Provide the (x, y) coordinate of the cell's center where the given text is located.  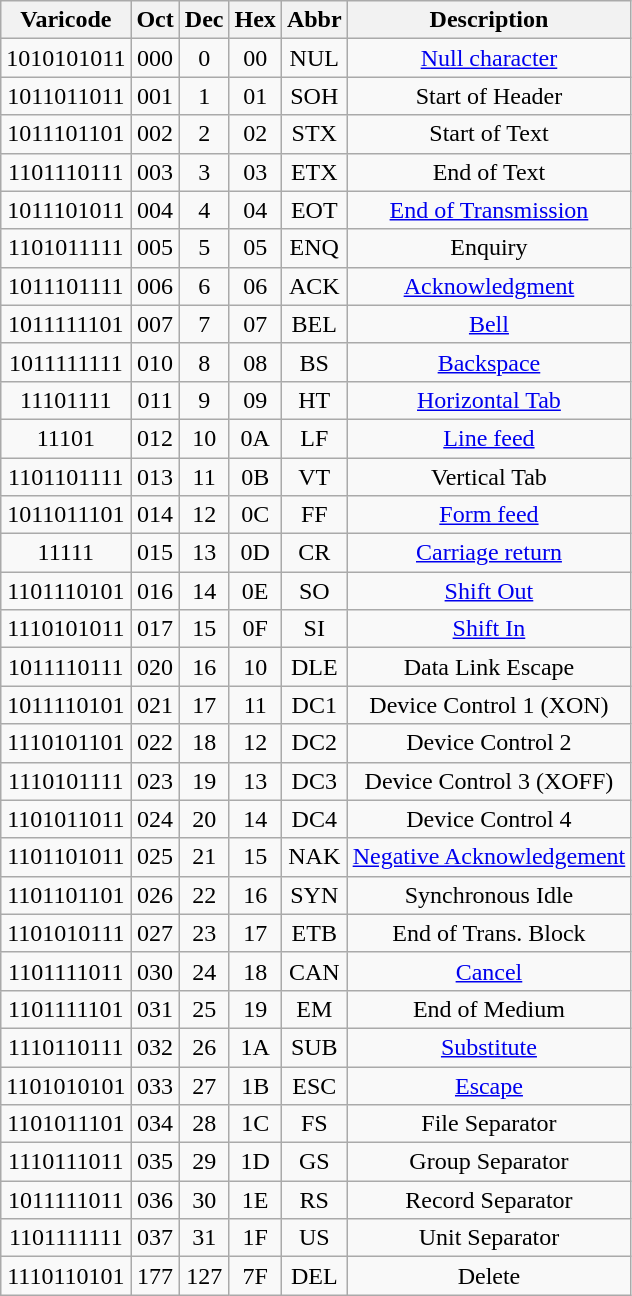
Hex (255, 20)
ACK (314, 286)
1A (255, 1047)
Device Control 2 (489, 743)
NAK (314, 857)
1101101101 (66, 895)
1110101111 (66, 781)
Description (489, 20)
22 (204, 895)
0E (255, 591)
2 (204, 134)
05 (255, 248)
Horizontal Tab (489, 400)
3 (204, 172)
9 (204, 400)
RS (314, 1200)
0B (255, 477)
000 (155, 58)
034 (155, 1124)
1110101101 (66, 743)
CAN (314, 971)
1101011101 (66, 1124)
DC4 (314, 819)
015 (155, 553)
1E (255, 1200)
023 (155, 781)
Unit Separator (489, 1238)
1011111101 (66, 324)
Shift In (489, 629)
DC3 (314, 781)
LF (314, 438)
1011101111 (66, 286)
EM (314, 1009)
Dec (204, 20)
STX (314, 134)
End of Transmission (489, 210)
1010101011 (66, 58)
1101010101 (66, 1085)
1101101111 (66, 477)
012 (155, 438)
08 (255, 362)
010 (155, 362)
ESC (314, 1085)
20 (204, 819)
0 (204, 58)
024 (155, 819)
SO (314, 591)
027 (155, 933)
011 (155, 400)
Delete (489, 1276)
0D (255, 553)
003 (155, 172)
09 (255, 400)
Device Control 1 (XON) (489, 705)
23 (204, 933)
01 (255, 96)
1101111111 (66, 1238)
Abbr (314, 20)
032 (155, 1047)
Cancel (489, 971)
SOH (314, 96)
0C (255, 515)
Bell (489, 324)
29 (204, 1162)
1011101011 (66, 210)
014 (155, 515)
Device Control 3 (XOFF) (489, 781)
Null character (489, 58)
0F (255, 629)
DEL (314, 1276)
1110101011 (66, 629)
06 (255, 286)
ETX (314, 172)
016 (155, 591)
001 (155, 96)
25 (204, 1009)
035 (155, 1162)
036 (155, 1200)
022 (155, 743)
020 (155, 667)
FF (314, 515)
005 (155, 248)
002 (155, 134)
GS (314, 1162)
End of Medium (489, 1009)
Group Separator (489, 1162)
1011111111 (66, 362)
File Separator (489, 1124)
5 (204, 248)
00 (255, 58)
1101110111 (66, 172)
Substitute (489, 1047)
1101111101 (66, 1009)
1101010111 (66, 933)
1011101101 (66, 134)
1101011111 (66, 248)
1110110111 (66, 1047)
Carriage return (489, 553)
02 (255, 134)
21 (204, 857)
VT (314, 477)
EOT (314, 210)
0A (255, 438)
07 (255, 324)
1011011011 (66, 96)
021 (155, 705)
NUL (314, 58)
1110111011 (66, 1162)
DLE (314, 667)
27 (204, 1085)
Negative Acknowledgement (489, 857)
1F (255, 1238)
Varicode (66, 20)
SYN (314, 895)
1D (255, 1162)
017 (155, 629)
Synchronous Idle (489, 895)
1B (255, 1085)
1011011101 (66, 515)
26 (204, 1047)
BEL (314, 324)
SUB (314, 1047)
Shift Out (489, 591)
Start of Header (489, 96)
1101011011 (66, 819)
Enquiry (489, 248)
30 (204, 1200)
7 (204, 324)
007 (155, 324)
127 (204, 1276)
ETB (314, 933)
US (314, 1238)
Data Link Escape (489, 667)
6 (204, 286)
DC1 (314, 705)
013 (155, 477)
End of Trans. Block (489, 933)
037 (155, 1238)
03 (255, 172)
Line feed (489, 438)
Oct (155, 20)
004 (155, 210)
FS (314, 1124)
1011110101 (66, 705)
8 (204, 362)
DC2 (314, 743)
11101 (66, 438)
177 (155, 1276)
1 (204, 96)
Backspace (489, 362)
1101101011 (66, 857)
Form feed (489, 515)
ENQ (314, 248)
Start of Text (489, 134)
BS (314, 362)
1C (255, 1124)
026 (155, 895)
Acknowledgment (489, 286)
End of Text (489, 172)
1110110101 (66, 1276)
11101111 (66, 400)
11111 (66, 553)
04 (255, 210)
1011111011 (66, 1200)
HT (314, 400)
025 (155, 857)
Escape (489, 1085)
31 (204, 1238)
Vertical Tab (489, 477)
031 (155, 1009)
1011110111 (66, 667)
006 (155, 286)
7F (255, 1276)
24 (204, 971)
033 (155, 1085)
SI (314, 629)
4 (204, 210)
1101110101 (66, 591)
Record Separator (489, 1200)
CR (314, 553)
030 (155, 971)
1101111011 (66, 971)
Device Control 4 (489, 819)
28 (204, 1124)
